Identify which cell holds the provided text, then report its (X, Y) central coordinate. 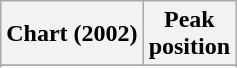
Peakposition (189, 34)
Chart (2002) (72, 34)
